From the cell containing the given text, extract its center point as [x, y] coordinate. 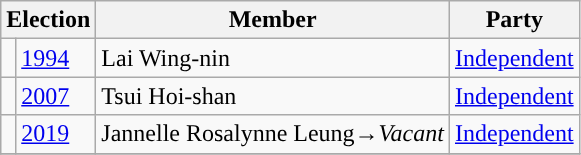
2019 [56, 134]
Jannelle Rosalynne Leung→Vacant [273, 134]
Lai Wing-nin [273, 58]
Election [48, 20]
Tsui Hoi-shan [273, 96]
1994 [56, 58]
Member [273, 20]
Party [514, 20]
2007 [56, 96]
